Find where the given text appears and provide that cell's center as (X, Y) coordinate. 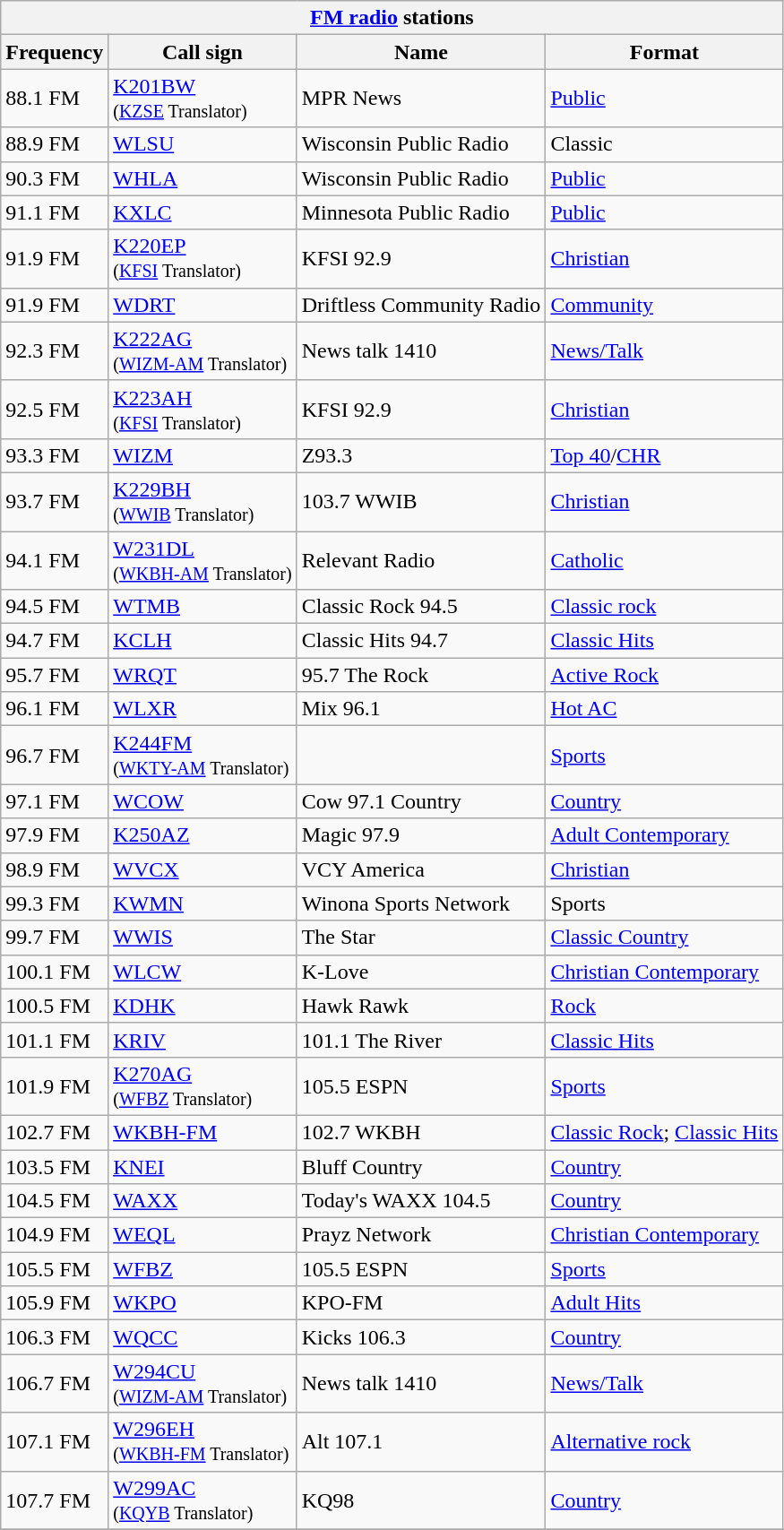
102.7 FM (55, 1132)
VCY America (421, 869)
91.1 FM (55, 212)
Alternative rock (665, 1441)
Frequency (55, 52)
Bluff Country (421, 1166)
105.5 FM (55, 1269)
104.5 FM (55, 1201)
WCOW (202, 801)
K229BH(WWIB Translator) (202, 502)
99.3 FM (55, 903)
WKBH-FM (202, 1132)
WVCX (202, 869)
KNEI (202, 1166)
Hawk Rawk (421, 1006)
MPR News (421, 99)
WLSU (202, 144)
106.3 FM (55, 1337)
W294CU(WIZM-AM Translator) (202, 1384)
Alt 107.1 (421, 1441)
99.7 FM (55, 938)
92.3 FM (55, 351)
105.9 FM (55, 1303)
88.1 FM (55, 99)
94.5 FM (55, 607)
Classic Country (665, 938)
Kicks 106.3 (421, 1337)
K223AH(KFSI Translator) (202, 409)
WHLA (202, 178)
Classic Hits 94.7 (421, 641)
KRIV (202, 1040)
Mix 96.1 (421, 709)
93.7 FM (55, 502)
WWIS (202, 938)
88.9 FM (55, 144)
Today's WAXX 104.5 (421, 1201)
WIZM (202, 455)
Magic 97.9 (421, 835)
Winona Sports Network (421, 903)
Hot AC (665, 709)
102.7 WKBH (421, 1132)
WTMB (202, 607)
Format (665, 52)
KCLH (202, 641)
100.5 FM (55, 1006)
WKPO (202, 1303)
107.1 FM (55, 1441)
K244FM(WKTY-AM Translator) (202, 755)
Cow 97.1 Country (421, 801)
92.5 FM (55, 409)
KWMN (202, 903)
K-Love (421, 972)
Classic Rock 94.5 (421, 607)
W296EH(WKBH-FM Translator) (202, 1441)
95.7 FM (55, 675)
Minnesota Public Radio (421, 212)
101.1 FM (55, 1040)
Classic Rock; Classic Hits (665, 1132)
WDRT (202, 305)
Classic (665, 144)
98.9 FM (55, 869)
WLCW (202, 972)
107.7 FM (55, 1500)
101.9 FM (55, 1086)
K250AZ (202, 835)
95.7 The Rock (421, 675)
Adult Hits (665, 1303)
103.5 FM (55, 1166)
101.1 The River (421, 1040)
KDHK (202, 1006)
K220EP(KFSI Translator) (202, 258)
Name (421, 52)
100.1 FM (55, 972)
96.7 FM (55, 755)
Relevant Radio (421, 559)
Z93.3 (421, 455)
94.7 FM (55, 641)
KQ98 (421, 1500)
W299AC(KQYB Translator) (202, 1500)
WQCC (202, 1337)
WAXX (202, 1201)
WFBZ (202, 1269)
Classic rock (665, 607)
Call sign (202, 52)
KPO-FM (421, 1303)
Community (665, 305)
103.7 WWIB (421, 502)
94.1 FM (55, 559)
97.1 FM (55, 801)
Prayz Network (421, 1235)
WEQL (202, 1235)
104.9 FM (55, 1235)
KXLC (202, 212)
90.3 FM (55, 178)
W231DL(WKBH-AM Translator) (202, 559)
106.7 FM (55, 1384)
WRQT (202, 675)
FM radio stations (392, 18)
Adult Contemporary (665, 835)
97.9 FM (55, 835)
96.1 FM (55, 709)
K270AG(WFBZ Translator) (202, 1086)
Rock (665, 1006)
K201BW(KZSE Translator) (202, 99)
93.3 FM (55, 455)
The Star (421, 938)
Catholic (665, 559)
K222AG(WIZM-AM Translator) (202, 351)
Active Rock (665, 675)
Driftless Community Radio (421, 305)
Top 40/CHR (665, 455)
WLXR (202, 709)
